Output the (x, y) coordinate of the center of the cell containing the given text.  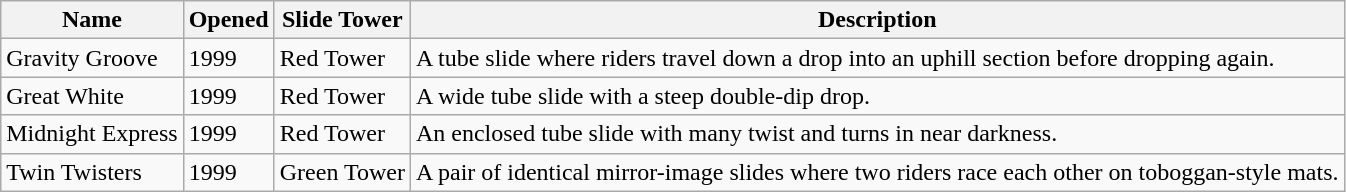
Midnight Express (92, 134)
A wide tube slide with a steep double-dip drop. (877, 96)
Gravity Groove (92, 58)
Slide Tower (342, 20)
A pair of identical mirror-image slides where two riders race each other on toboggan-style mats. (877, 172)
Green Tower (342, 172)
A tube slide where riders travel down a drop into an uphill section before dropping again. (877, 58)
Opened (228, 20)
An enclosed tube slide with many twist and turns in near darkness. (877, 134)
Name (92, 20)
Great White (92, 96)
Twin Twisters (92, 172)
Description (877, 20)
